Locate the cell with the specified text and output its (X, Y) center coordinate. 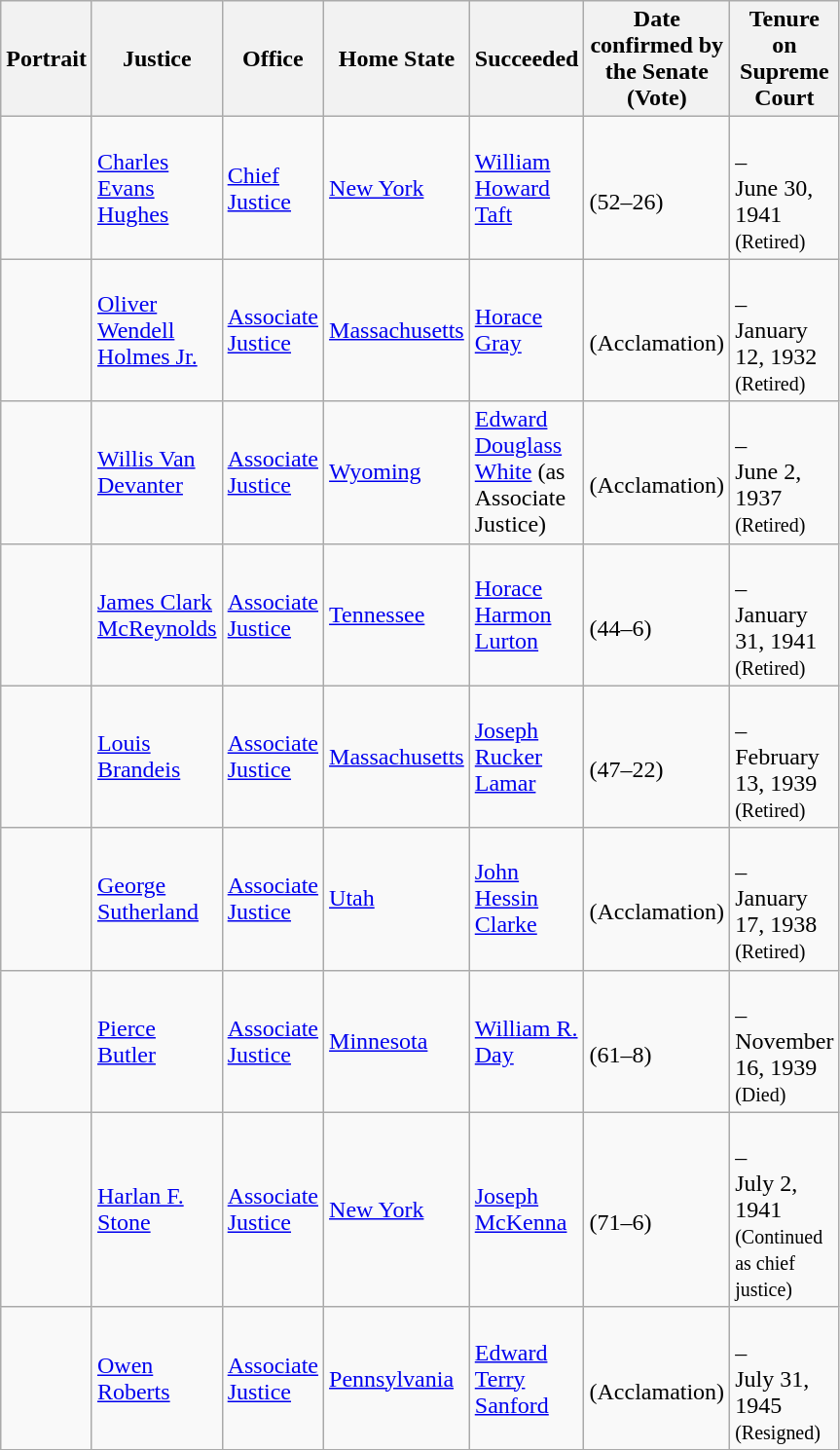
(71–6) (657, 1209)
Succeeded (527, 58)
Office (273, 58)
William R. Day (527, 1041)
James Clark McReynolds (157, 614)
Joseph McKenna (527, 1209)
–February 13, 1939(Retired) (785, 757)
–January 17, 1938(Retired) (785, 899)
Edward Douglass White (as Associate Justice) (527, 472)
–July 2, 1941(Continued as chief justice) (785, 1209)
(44–6) (657, 614)
Harlan F. Stone (157, 1209)
(52–26) (657, 188)
–November 16, 1939(Died) (785, 1041)
William Howard Taft (527, 188)
Joseph Rucker Lamar (527, 757)
Utah (397, 899)
–January 12, 1932(Retired) (785, 330)
Minnesota (397, 1041)
–July 31, 1945(Resigned) (785, 1378)
Portrait (47, 58)
–June 30, 1941(Retired) (785, 188)
Chief Justice (273, 188)
Willis Van Devanter (157, 472)
Edward Terry Sanford (527, 1378)
Tennessee (397, 614)
Wyoming (397, 472)
John Hessin Clarke (527, 899)
Date confirmed by the Senate(Vote) (657, 58)
Pierce Butler (157, 1041)
(47–22) (657, 757)
Owen Roberts (157, 1378)
George Sutherland (157, 899)
Horace Gray (527, 330)
Oliver Wendell Holmes Jr. (157, 330)
(61–8) (657, 1041)
Horace Harmon Lurton (527, 614)
Home State (397, 58)
Pennsylvania (397, 1378)
–January 31, 1941(Retired) (785, 614)
–June 2, 1937(Retired) (785, 472)
Justice (157, 58)
Louis Brandeis (157, 757)
Tenure on Supreme Court (785, 58)
Charles Evans Hughes (157, 188)
